Extract the [X, Y] coordinate from the center of the cell holding the provided text.  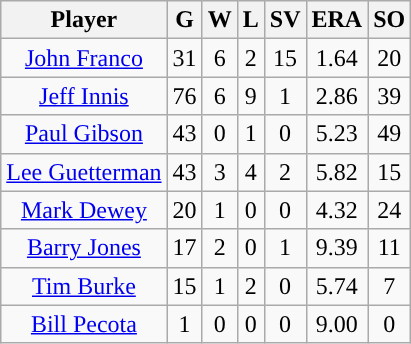
Paul Gibson [84, 134]
5.82 [337, 172]
Player [84, 20]
76 [184, 96]
2.86 [337, 96]
39 [390, 96]
Tim Burke [84, 286]
John Franco [84, 58]
Mark Dewey [84, 210]
4.32 [337, 210]
11 [390, 248]
5.23 [337, 134]
3 [220, 172]
9.00 [337, 324]
G [184, 20]
31 [184, 58]
1.64 [337, 58]
Jeff Innis [84, 96]
ERA [337, 20]
4 [250, 172]
5.74 [337, 286]
W [220, 20]
L [250, 20]
9 [250, 96]
24 [390, 210]
Barry Jones [84, 248]
SV [285, 20]
7 [390, 286]
49 [390, 134]
SO [390, 20]
17 [184, 248]
9.39 [337, 248]
Bill Pecota [84, 324]
Lee Guetterman [84, 172]
